Locate the cell with the specified text and output its [x, y] center coordinate. 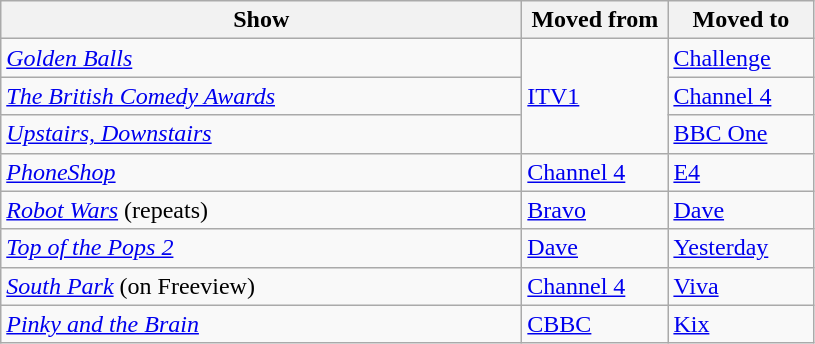
Show [262, 20]
Pinky and the Brain [262, 324]
Kix [741, 324]
Golden Balls [262, 58]
BBC One [741, 134]
Yesterday [741, 248]
Top of the Pops 2 [262, 248]
The British Comedy Awards [262, 96]
Challenge [741, 58]
Moved to [741, 20]
Bravo [595, 210]
Upstairs, Downstairs [262, 134]
South Park (on Freeview) [262, 286]
Moved from [595, 20]
CBBC [595, 324]
Robot Wars (repeats) [262, 210]
Viva [741, 286]
E4 [741, 172]
PhoneShop [262, 172]
ITV1 [595, 96]
